Return (X, Y) of the center of cell containing provided text 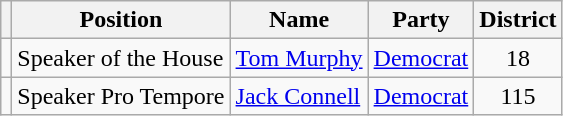
Speaker Pro Tempore (121, 96)
18 (518, 58)
Position (121, 20)
Speaker of the House (121, 58)
Name (299, 20)
District (518, 20)
Party (421, 20)
Jack Connell (299, 96)
Tom Murphy (299, 58)
115 (518, 96)
